Locate the cell with the specified text and output its [x, y] center coordinate. 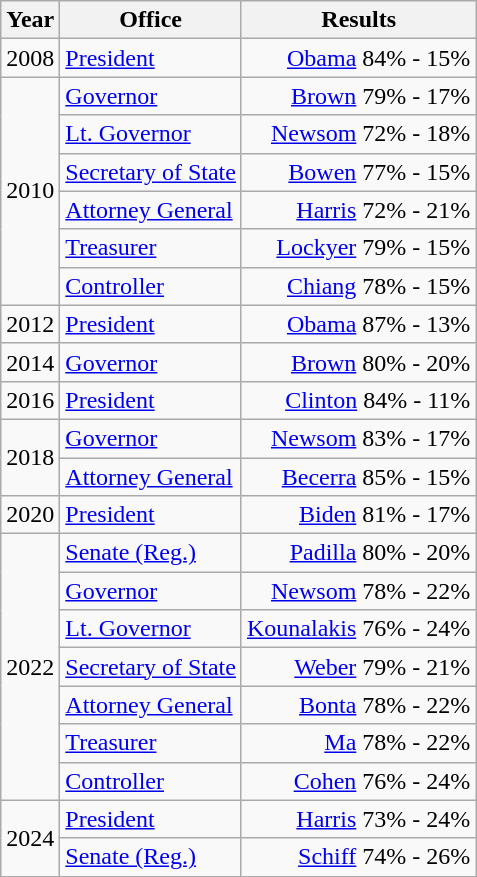
2022 [30, 667]
Ma 78% - 22% [358, 743]
2016 [30, 400]
2024 [30, 838]
2014 [30, 362]
Becerra 85% - 15% [358, 477]
Chiang 78% - 15% [358, 286]
Year [30, 20]
Office [151, 20]
Biden 81% - 17% [358, 515]
Padilla 80% - 20% [358, 553]
Bowen 77% - 15% [358, 172]
2012 [30, 324]
Schiff 74% - 26% [358, 857]
Harris 72% - 21% [358, 210]
Lockyer 79% - 15% [358, 248]
Results [358, 20]
2020 [30, 515]
Newsom 83% - 17% [358, 438]
Obama 87% - 13% [358, 324]
Kounalakis 76% - 24% [358, 629]
Weber 79% - 21% [358, 667]
Newsom 78% - 22% [358, 591]
Brown 80% - 20% [358, 362]
Bonta 78% - 22% [358, 705]
2010 [30, 191]
2008 [30, 58]
2018 [30, 457]
Newsom 72% - 18% [358, 134]
Clinton 84% - 11% [358, 400]
Brown 79% - 17% [358, 96]
Obama 84% - 15% [358, 58]
Harris 73% - 24% [358, 819]
Cohen 76% - 24% [358, 781]
